Pinpoint the cell where the given text exists, returning its [x, y] midpoint coordinate. 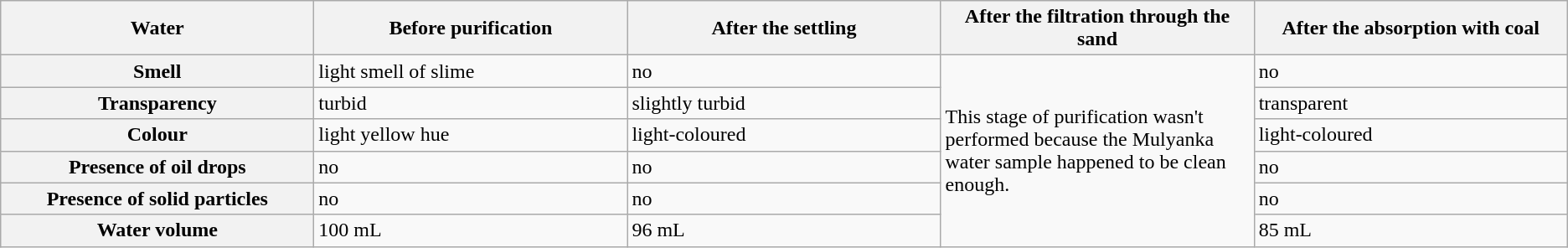
96 mL [784, 230]
Presence of oil drops [157, 167]
Before purification [471, 28]
slightly turbid [784, 103]
Colour [157, 135]
85 mL [1411, 230]
light yellow hue [471, 135]
After the filtration through the sand [1097, 28]
light smell of slime [471, 71]
After the absorption with coal [1411, 28]
Water [157, 28]
Water volume [157, 230]
Smell [157, 71]
Transparency [157, 103]
After the settling [784, 28]
100 mL [471, 230]
turbid [471, 103]
This stage of purification wasn't performed because the Mulyanka water sample happened to be clean enough. [1097, 151]
transparent [1411, 103]
Presence of solid particles [157, 199]
